Locate the cell with the specified text and output its [X, Y] center coordinate. 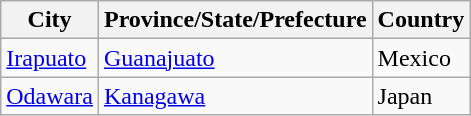
Country [421, 20]
Mexico [421, 58]
City [50, 20]
Province/State/Prefecture [235, 20]
Kanagawa [235, 96]
Irapuato [50, 58]
Guanajuato [235, 58]
Japan [421, 96]
Odawara [50, 96]
